Detect which cell encompasses the target text, then output its (X, Y) center coordinate. 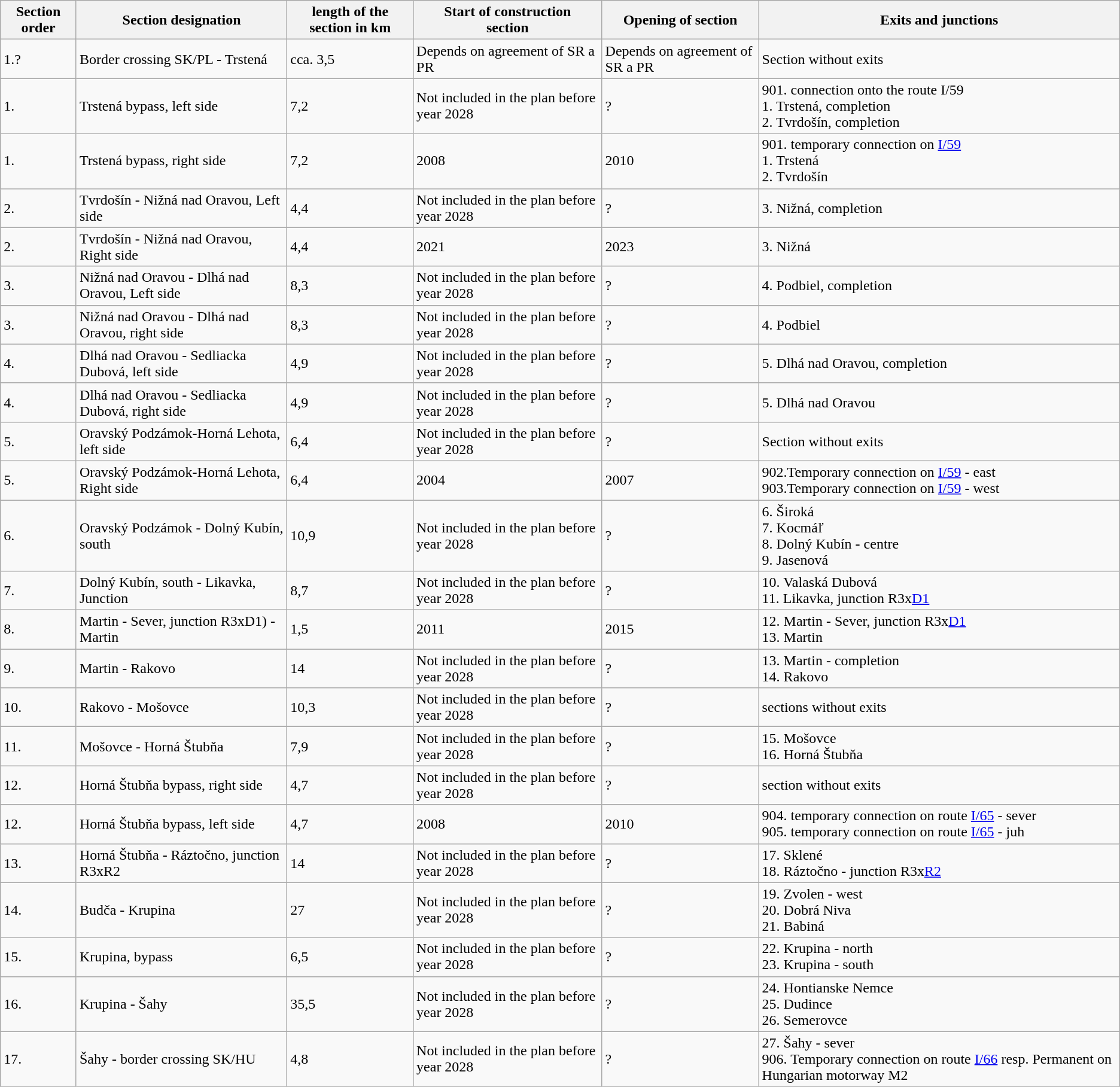
Start of constructionsection (507, 20)
Dlhá nad Oravou - Sedliacka Dubová, right side (181, 402)
35,5 (351, 1004)
Horná Štubňa - Ráztočno, junction R3xR2 (181, 863)
8. (38, 629)
10,9 (351, 536)
17. Sklené18. Ráztočno - junction R3xR2 (939, 863)
22. Krupina - north23. Krupina - south (939, 957)
2011 (507, 629)
Horná Štubňa bypass, left side (181, 824)
Tvrdošín - Nižná nad Oravou, Right side (181, 246)
Rakovo - Mošovce (181, 707)
7. (38, 591)
1.? (38, 59)
12. Martin - Sever, junction R3xD113. Martin (939, 629)
24. Hontianske Nemce25. Dudince26. Semerovce (939, 1004)
Šahy - border crossing SK/HU (181, 1059)
6. Široká7. Kocmáľ8. Dolný Kubín - centre9. Jasenová (939, 536)
4. Podbiel, completion (939, 286)
Section designation (181, 20)
901. temporary connection on I/591. Trstená2. Tvrdošín (939, 161)
Border crossing SK/PL - Trstená (181, 59)
1,5 (351, 629)
9. (38, 669)
sections without exits (939, 707)
901. connection onto the route I/591. Trstená, completion2. Tvrdošín, completion (939, 106)
Krupina, bypass (181, 957)
2007 (680, 480)
14. (38, 910)
Budča - Krupina (181, 910)
2023 (680, 246)
Oravský Podzámok-Horná Lehota, left side (181, 442)
16. (38, 1004)
Martin - Rakovo (181, 669)
17. (38, 1059)
27 (351, 910)
10,3 (351, 707)
15. (38, 957)
27. Šahy - sever906. Temporary connection on route I/66 resp. Permanent on Hungarian motorway M2 (939, 1059)
10. (38, 707)
Martin - Sever, junction R3xD1) - Martin (181, 629)
5. Dlhá nad Oravou, completion (939, 364)
2015 (680, 629)
Exits and junctions (939, 20)
904. temporary connection on route I/65 - sever905. temporary connection on route I/65 - juh (939, 824)
section without exits (939, 785)
cca. 3,5 (351, 59)
Dlhá nad Oravou - Sedliacka Dubová, left side (181, 364)
19. Zvolen - west20. Dobrá Niva21. Babiná (939, 910)
Opening of section (680, 20)
Mošovce - Horná Štubňa (181, 747)
8,7 (351, 591)
6. (38, 536)
13. (38, 863)
Nižná nad Oravou - Dlhá nad Oravou, right side (181, 324)
Section order (38, 20)
Trstená bypass, right side (181, 161)
Tvrdošín - Nižná nad Oravou, Left side (181, 208)
Horná Štubňa bypass, right side (181, 785)
3. Nižná (939, 246)
4,8 (351, 1059)
11. (38, 747)
Krupina - Šahy (181, 1004)
7,9 (351, 747)
3. Nižná, completion (939, 208)
4. Podbiel (939, 324)
10. Valaská Dubová11. Likavka, junction R3xD1 (939, 591)
2004 (507, 480)
Oravský Podzámok-Horná Lehota, Right side (181, 480)
length of the section in km (351, 20)
Oravský Podzámok - Dolný Kubín, south (181, 536)
902.Temporary connection on I/59 - east903.Temporary connection on I/59 - west (939, 480)
6,5 (351, 957)
5. Dlhá nad Oravou (939, 402)
13. Martin - completion14. Rakovo (939, 669)
2021 (507, 246)
15. Mošovce16. Horná Štubňa (939, 747)
Nižná nad Oravou - Dlhá nad Oravou, Left side (181, 286)
Dolný Kubín, south - Likavka, Junction (181, 591)
Trstená bypass, left side (181, 106)
